From the cell containing the given text, extract its center point as [X, Y] coordinate. 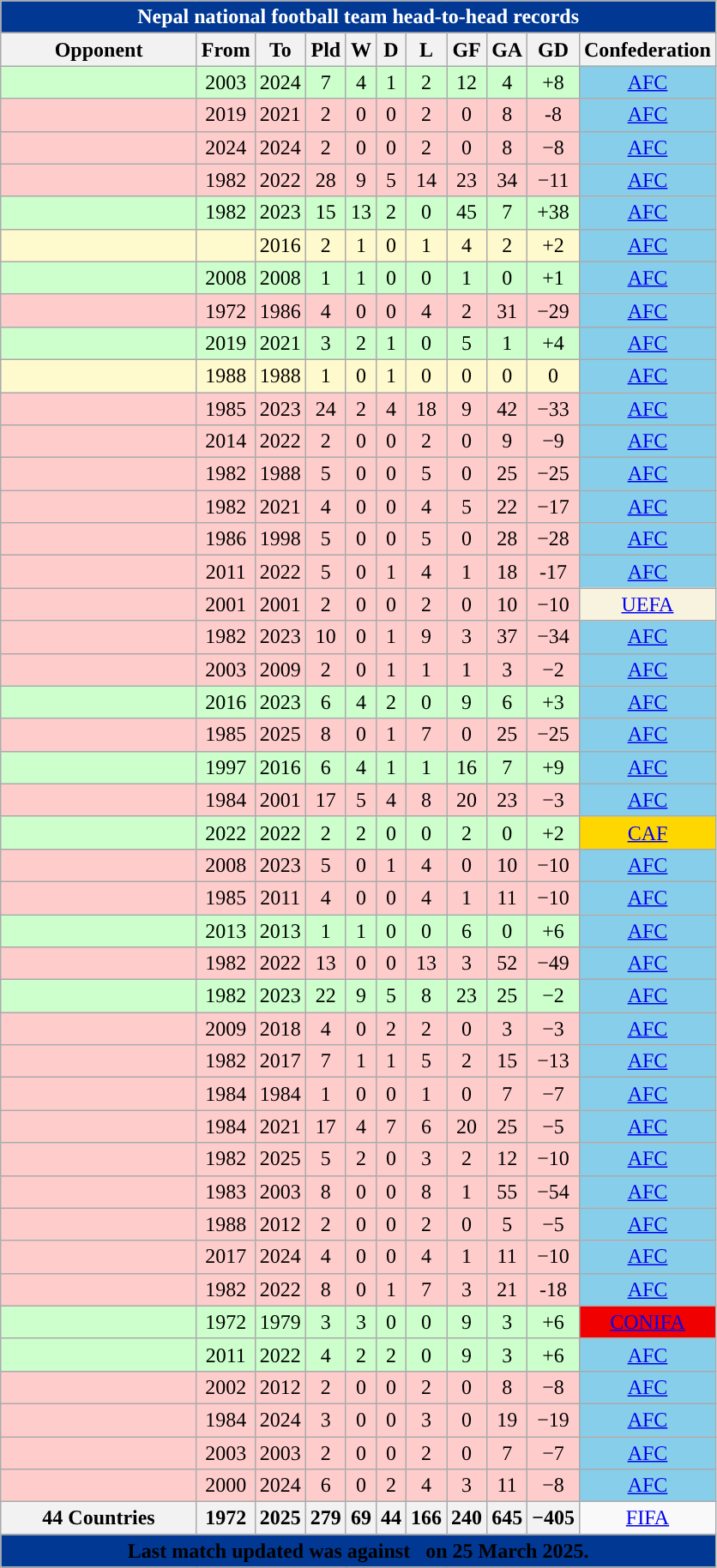
GD [554, 50]
Opponent [99, 50]
1998 [280, 539]
Last match updated was against on 25 March 2025. [358, 1551]
1979 [280, 1322]
55 [508, 1192]
34 [508, 180]
−405 [554, 1518]
44 [391, 1518]
−49 [554, 964]
−19 [554, 1420]
2018 [280, 1029]
166 [427, 1518]
W [360, 50]
GF [467, 50]
UEFA [647, 604]
−11 [554, 180]
37 [508, 637]
645 [508, 1518]
240 [467, 1518]
−9 [554, 442]
19 [508, 1420]
31 [508, 310]
+1 [554, 278]
CONIFA [647, 1322]
2002 [226, 1387]
-17 [554, 572]
2000 [226, 1486]
−34 [554, 637]
Nepal national football team head-to-head records [358, 17]
21 [508, 1289]
−29 [554, 310]
D [391, 50]
-18 [554, 1289]
−13 [554, 1061]
44 Countries [99, 1518]
−17 [554, 507]
Confederation [647, 50]
−33 [554, 409]
52 [508, 964]
CAF [647, 832]
16 [467, 767]
To [280, 50]
From [226, 50]
−28 [554, 539]
42 [508, 409]
45 [467, 213]
279 [326, 1518]
+3 [554, 702]
Pld [326, 50]
-8 [554, 115]
1983 [226, 1192]
24 [326, 409]
+8 [554, 82]
+38 [554, 213]
−54 [554, 1192]
GA [508, 50]
+4 [554, 343]
FIFA [647, 1518]
14 [427, 180]
1997 [226, 767]
69 [360, 1518]
2014 [226, 442]
+9 [554, 767]
L [427, 50]
